From the cell containing the given text, extract its center point as (x, y) coordinate. 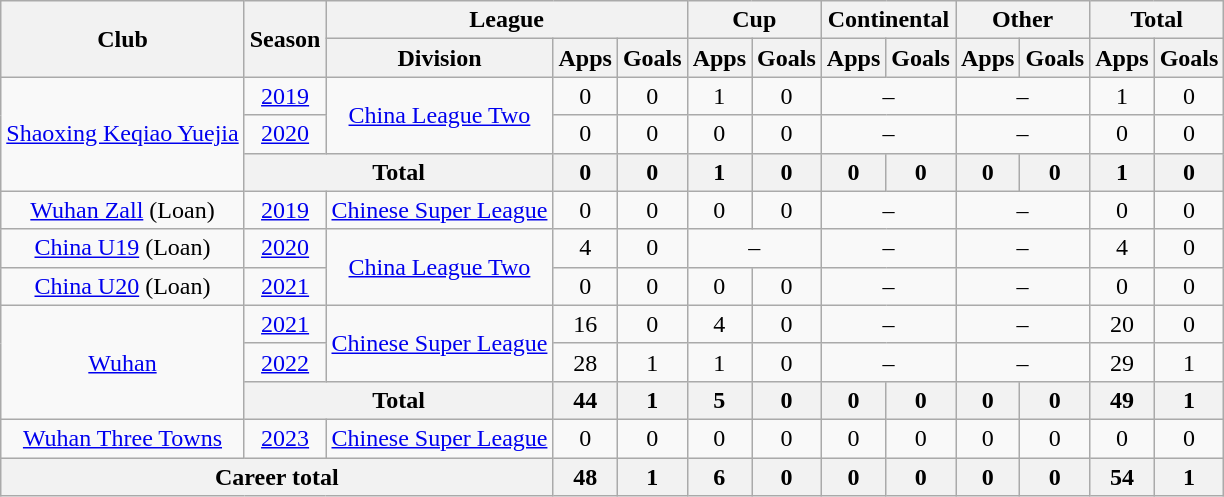
China U20 (Loan) (122, 286)
Cup (754, 20)
16 (585, 324)
Wuhan Three Towns (122, 438)
2023 (285, 438)
China U19 (Loan) (122, 248)
Division (440, 58)
Wuhan (122, 362)
28 (585, 362)
League (506, 20)
48 (585, 477)
2022 (285, 362)
6 (719, 477)
Career total (277, 477)
Club (122, 39)
44 (585, 400)
Shaoxing Keqiao Yuejia (122, 134)
54 (1122, 477)
Other (1023, 20)
5 (719, 400)
20 (1122, 324)
Wuhan Zall (Loan) (122, 210)
Season (285, 39)
49 (1122, 400)
29 (1122, 362)
Continental (888, 20)
